Locate the cell with the specified text and output its [x, y] center coordinate. 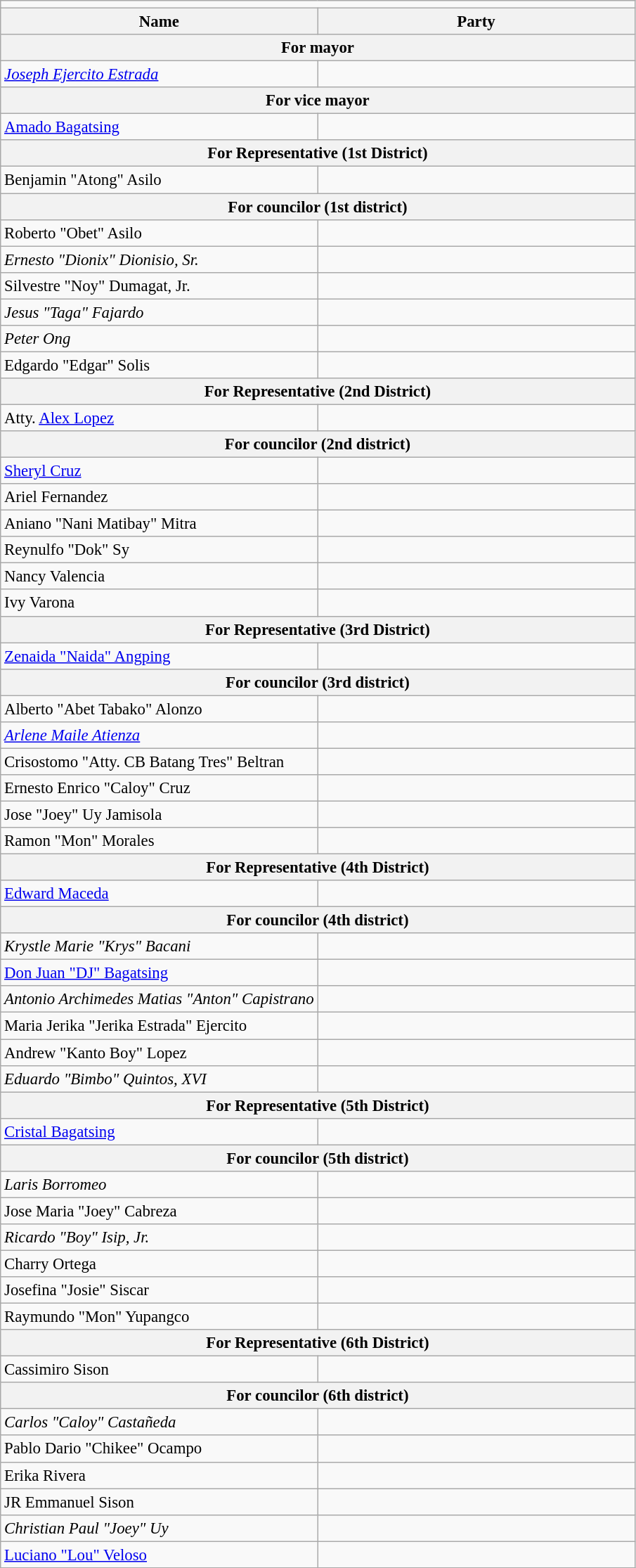
Atty. Alex Lopez [159, 418]
Ernesto "Dionix" Dionisio, Sr. [159, 259]
For Representative (5th District) [318, 1105]
Eduardo "Bimbo" Quintos, XVI [159, 1079]
For Representative (6th District) [318, 1343]
Silvestre "Noy" Dumagat, Jr. [159, 285]
Reynulfo "Dok" Sy [159, 550]
Alberto "Abet Tabako" Alonzo [159, 709]
Krystle Marie "Krys" Bacani [159, 946]
Amado Bagatsing [159, 127]
For Representative (1st District) [318, 154]
Jose Maria "Joey" Cabreza [159, 1211]
Laris Borromeo [159, 1185]
Arlene Maile Atienza [159, 735]
Luciano "Lou" Veloso [159, 1555]
Ernesto Enrico "Caloy" Cruz [159, 788]
For mayor [318, 48]
Cassimiro Sison [159, 1370]
For councilor (1st district) [318, 207]
Christian Paul "Joey" Uy [159, 1528]
For Representative (4th District) [318, 868]
JR Emmanuel Sison [159, 1502]
Antonio Archimedes Matias "Anton" Capistrano [159, 999]
For vice mayor [318, 101]
Erika Rivera [159, 1475]
For councilor (5th district) [318, 1158]
Jesus "Taga" Fajardo [159, 312]
Jose "Joey" Uy Jamisola [159, 814]
Edward Maceda [159, 894]
Edgardo "Edgar" Solis [159, 365]
For Representative (2nd District) [318, 392]
For councilor (3rd district) [318, 682]
Pablo Dario "Chikee" Ocampo [159, 1449]
Joseph Ejercito Estrada [159, 75]
Ricardo "Boy" Isip, Jr. [159, 1238]
For councilor (2nd district) [318, 444]
Sheryl Cruz [159, 471]
Cristal Bagatsing [159, 1131]
Ariel Fernandez [159, 497]
For councilor (4th district) [318, 920]
Ivy Varona [159, 603]
Charry Ortega [159, 1264]
Carlos "Caloy" Castañeda [159, 1422]
Andrew "Kanto Boy" Lopez [159, 1053]
For Representative (3rd District) [318, 629]
Don Juan "DJ" Bagatsing [159, 973]
Name [159, 22]
Zenaida "Naida" Angping [159, 656]
Crisostomo "Atty. CB Batang Tres" Beltran [159, 761]
For councilor (6th district) [318, 1396]
Ramon "Mon" Morales [159, 841]
Nancy Valencia [159, 577]
Party [476, 22]
Peter Ong [159, 339]
Aniano "Nani Matibay" Mitra [159, 524]
Benjamin "Atong" Asilo [159, 180]
Roberto "Obet" Asilo [159, 233]
Raymundo "Mon" Yupangco [159, 1317]
Josefina "Josie" Siscar [159, 1290]
Maria Jerika "Jerika Estrada" Ejercito [159, 1026]
